Extract the [x, y] coordinate from the center of the cell holding the provided text.  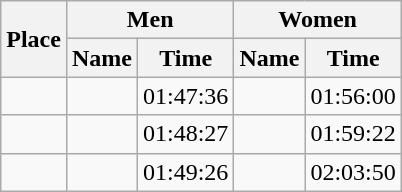
01:56:00 [353, 96]
Men [150, 20]
02:03:50 [353, 172]
01:59:22 [353, 134]
Place [34, 39]
01:48:27 [185, 134]
01:49:26 [185, 172]
01:47:36 [185, 96]
Women [318, 20]
